From the cell containing the given text, extract its center point as [x, y] coordinate. 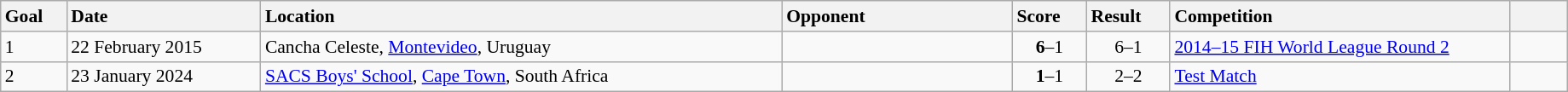
Cancha Celeste, Montevideo, Uruguay [522, 47]
1 [34, 47]
1–1 [1049, 77]
Date [164, 16]
22 February 2015 [164, 47]
SACS Boys' School, Cape Town, South Africa [522, 77]
Test Match [1339, 77]
2 [34, 77]
Goal [34, 16]
Competition [1339, 16]
Opponent [897, 16]
Score [1049, 16]
2–2 [1129, 77]
Location [522, 16]
2014–15 FIH World League Round 2 [1339, 47]
23 January 2024 [164, 77]
Result [1129, 16]
